Identify which cell holds the provided text, then report its [x, y] central coordinate. 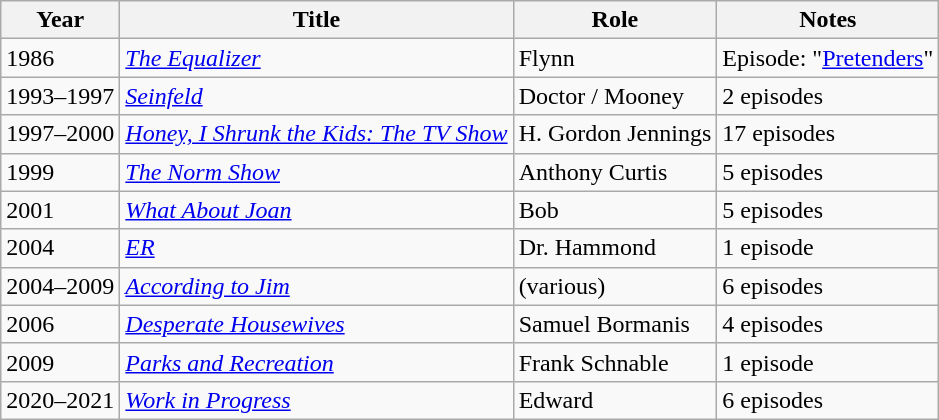
Seinfeld [316, 96]
Notes [828, 20]
2006 [60, 324]
The Equalizer [316, 58]
Samuel Bormanis [615, 324]
H. Gordon Jennings [615, 134]
Dr. Hammond [615, 248]
1999 [60, 172]
Work in Progress [316, 400]
ER [316, 248]
According to Jim [316, 286]
1993–1997 [60, 96]
4 episodes [828, 324]
2020–2021 [60, 400]
2004–2009 [60, 286]
The Norm Show [316, 172]
Flynn [615, 58]
Title [316, 20]
(various) [615, 286]
Honey, I Shrunk the Kids: The TV Show [316, 134]
What About Joan [316, 210]
Desperate Housewives [316, 324]
1986 [60, 58]
2001 [60, 210]
Year [60, 20]
Role [615, 20]
2 episodes [828, 96]
Anthony Curtis [615, 172]
Doctor / Mooney [615, 96]
Edward [615, 400]
1997–2000 [60, 134]
Parks and Recreation [316, 362]
2009 [60, 362]
2004 [60, 248]
Episode: "Pretenders" [828, 58]
17 episodes [828, 134]
Frank Schnable [615, 362]
Bob [615, 210]
